Pinpoint the cell where the given text exists, returning its [x, y] midpoint coordinate. 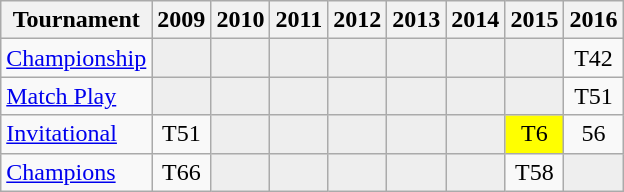
T6 [534, 134]
T42 [594, 58]
2012 [358, 20]
Champions [76, 172]
2015 [534, 20]
T66 [182, 172]
2010 [240, 20]
2014 [476, 20]
56 [594, 134]
2009 [182, 20]
2016 [594, 20]
Championship [76, 58]
2011 [299, 20]
T58 [534, 172]
Tournament [76, 20]
Invitational [76, 134]
Match Play [76, 96]
2013 [416, 20]
